Pinpoint the cell where the given text exists, returning its [x, y] midpoint coordinate. 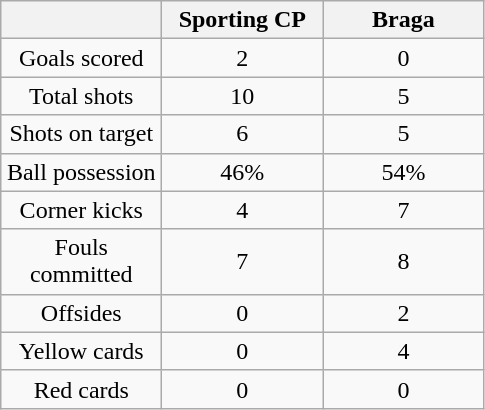
10 [242, 96]
Ball possession [82, 172]
Corner kicks [82, 210]
Total shots [82, 96]
8 [404, 262]
Sporting CP [242, 20]
Goals scored [82, 58]
Offsides [82, 313]
54% [404, 172]
46% [242, 172]
Shots on target [82, 134]
Yellow cards [82, 351]
6 [242, 134]
Red cards [82, 389]
Fouls committed [82, 262]
Braga [404, 20]
